Capture the cell that displays the provided text and extract its (X, Y) central coordinate. 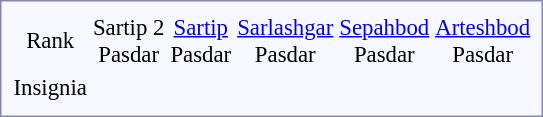
Arteshbod Pasdar (483, 40)
Sarlashgar Pasdar (286, 40)
Sartip 2Pasdar (128, 40)
Rank (50, 40)
Insignia (50, 87)
Sepahbod Pasdar (384, 40)
Sartip Pasdar (201, 40)
